Find where the given text appears and provide that cell's center as (X, Y) coordinate. 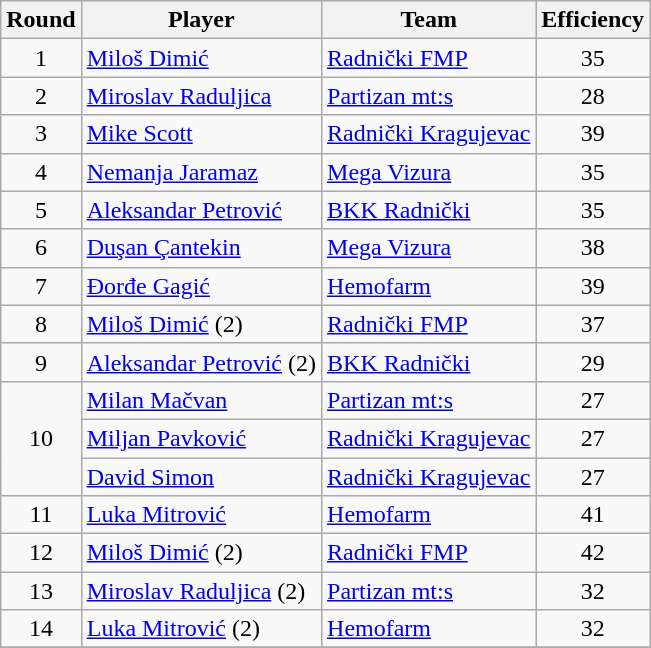
Miljan Pavković (201, 438)
9 (41, 362)
13 (41, 591)
Round (41, 20)
Player (201, 20)
29 (593, 362)
Luka Mitrović (201, 515)
Luka Mitrović (2) (201, 629)
Efficiency (593, 20)
Miloš Dimić (201, 58)
14 (41, 629)
42 (593, 553)
11 (41, 515)
3 (41, 134)
Aleksandar Petrović (2) (201, 362)
Milan Mačvan (201, 400)
2 (41, 96)
Team (429, 20)
Mike Scott (201, 134)
Miroslav Raduljica (2) (201, 591)
41 (593, 515)
David Simon (201, 477)
1 (41, 58)
38 (593, 248)
7 (41, 286)
Miroslav Raduljica (201, 96)
Aleksandar Petrović (201, 210)
10 (41, 438)
Đorđe Gagić (201, 286)
5 (41, 210)
12 (41, 553)
37 (593, 324)
28 (593, 96)
6 (41, 248)
Duşan Çantekin (201, 248)
8 (41, 324)
4 (41, 172)
Nemanja Jaramaz (201, 172)
